From the cell containing the given text, extract its center point as (x, y) coordinate. 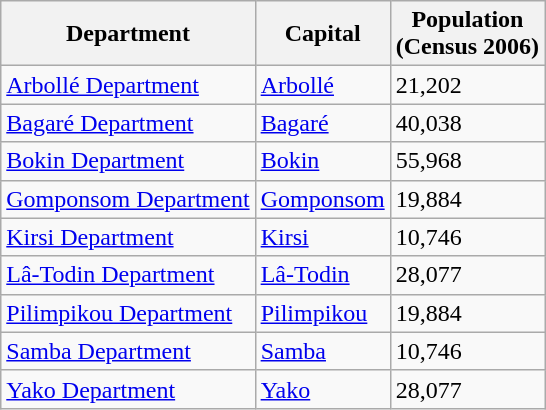
Lâ-Todin (322, 275)
Pilimpikou (322, 313)
Arbollé (322, 85)
Lâ-Todin Department (128, 275)
Bagaré (322, 123)
Arbollé Department (128, 85)
40,038 (467, 123)
Pilimpikou Department (128, 313)
Department (128, 34)
Population(Census 2006) (467, 34)
Samba (322, 351)
Bokin (322, 161)
Kirsi Department (128, 237)
Yako Department (128, 389)
Bagaré Department (128, 123)
21,202 (467, 85)
Gomponsom (322, 199)
Kirsi (322, 237)
Bokin Department (128, 161)
Capital (322, 34)
55,968 (467, 161)
Yako (322, 389)
Samba Department (128, 351)
Gomponsom Department (128, 199)
